Return the [x, y] coordinate for the center point of the cell that contains the specified text.  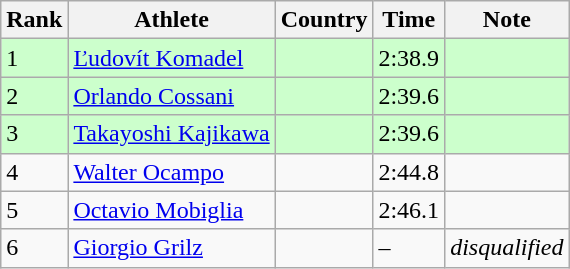
Note [507, 20]
– [409, 248]
disqualified [507, 248]
Orlando Cossani [172, 96]
2:44.8 [409, 172]
Country [324, 20]
5 [34, 210]
2:46.1 [409, 210]
3 [34, 134]
Octavio Mobiglia [172, 210]
Time [409, 20]
Athlete [172, 20]
Ľudovít Komadel [172, 58]
6 [34, 248]
Takayoshi Kajikawa [172, 134]
2 [34, 96]
Rank [34, 20]
Walter Ocampo [172, 172]
Giorgio Grilz [172, 248]
2:38.9 [409, 58]
4 [34, 172]
1 [34, 58]
